From the cell containing the given text, extract its center point as [x, y] coordinate. 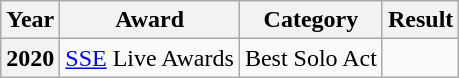
Result [420, 20]
Best Solo Act [310, 58]
SSE Live Awards [150, 58]
Category [310, 20]
2020 [30, 58]
Award [150, 20]
Year [30, 20]
